Locate the cell with the specified text and output its [X, Y] center coordinate. 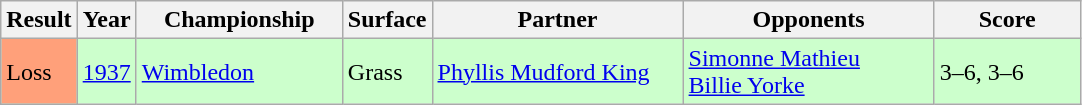
3–6, 3–6 [1007, 72]
Opponents [808, 20]
Wimbledon [239, 72]
Grass [387, 72]
Score [1007, 20]
Year [106, 20]
1937 [106, 72]
Result [39, 20]
Partner [558, 20]
Simonne Mathieu Billie Yorke [808, 72]
Championship [239, 20]
Loss [39, 72]
Phyllis Mudford King [558, 72]
Surface [387, 20]
